Pinpoint the cell where the given text exists, returning its [X, Y] midpoint coordinate. 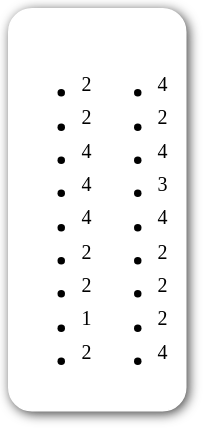
424342224 [132, 210]
224442212 [56, 210]
